Output the [X, Y] coordinate of the center of the cell containing the given text.  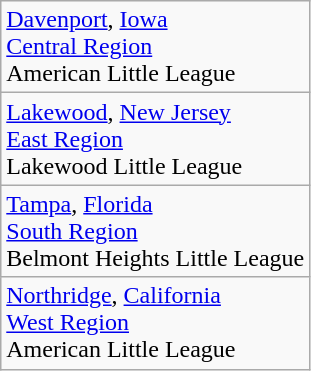
Davenport, IowaCentral RegionAmerican Little League [156, 47]
Tampa, FloridaSouth RegionBelmont Heights Little League [156, 231]
Northridge, CaliforniaWest RegionAmerican Little League [156, 323]
Lakewood, New JerseyEast RegionLakewood Little League [156, 139]
